Identify which cell holds the provided text, then report its (x, y) central coordinate. 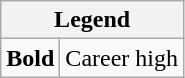
Legend (92, 20)
Career high (122, 58)
Bold (30, 58)
